Output the [X, Y] coordinate of the center of the cell containing the given text.  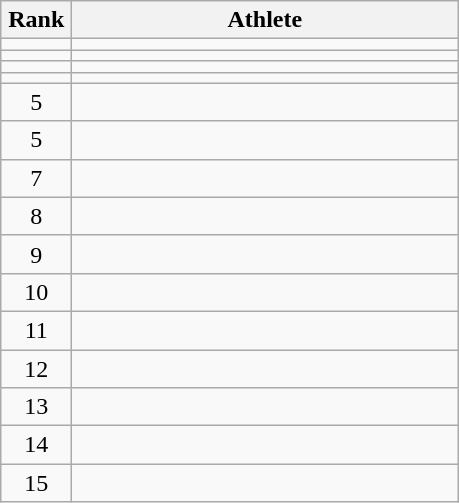
7 [36, 178]
8 [36, 216]
13 [36, 407]
14 [36, 445]
12 [36, 369]
Rank [36, 20]
Athlete [265, 20]
11 [36, 330]
15 [36, 483]
10 [36, 292]
9 [36, 254]
